Search for the cell housing the specified text and yield its [x, y] center coordinate. 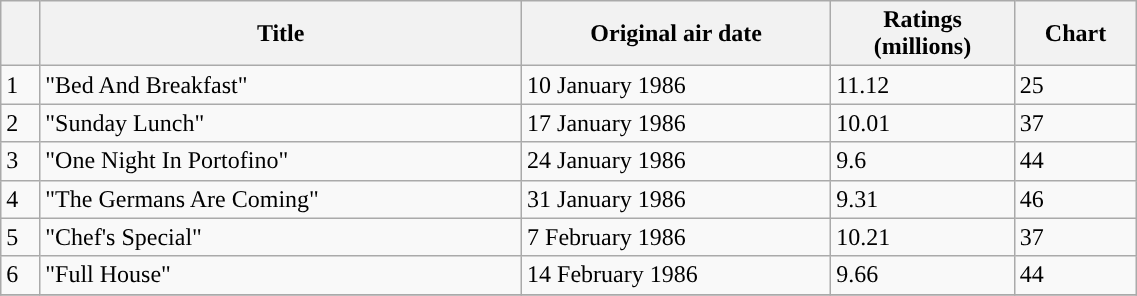
2 [20, 123]
11.12 [922, 85]
7 February 1986 [676, 237]
"Chef's Special" [281, 237]
17 January 1986 [676, 123]
Original air date [676, 34]
9.66 [922, 275]
9.6 [922, 161]
24 January 1986 [676, 161]
Chart [1076, 34]
"The Germans Are Coming" [281, 199]
6 [20, 275]
10.01 [922, 123]
"Sunday Lunch" [281, 123]
46 [1076, 199]
25 [1076, 85]
5 [20, 237]
"Bed And Breakfast" [281, 85]
14 February 1986 [676, 275]
3 [20, 161]
"One Night In Portofino" [281, 161]
Title [281, 34]
10 January 1986 [676, 85]
9.31 [922, 199]
Ratings(millions) [922, 34]
"Full House" [281, 275]
10.21 [922, 237]
4 [20, 199]
1 [20, 85]
31 January 1986 [676, 199]
